Scan for the cell matching the given text and deliver its (X, Y) coordinate at center. 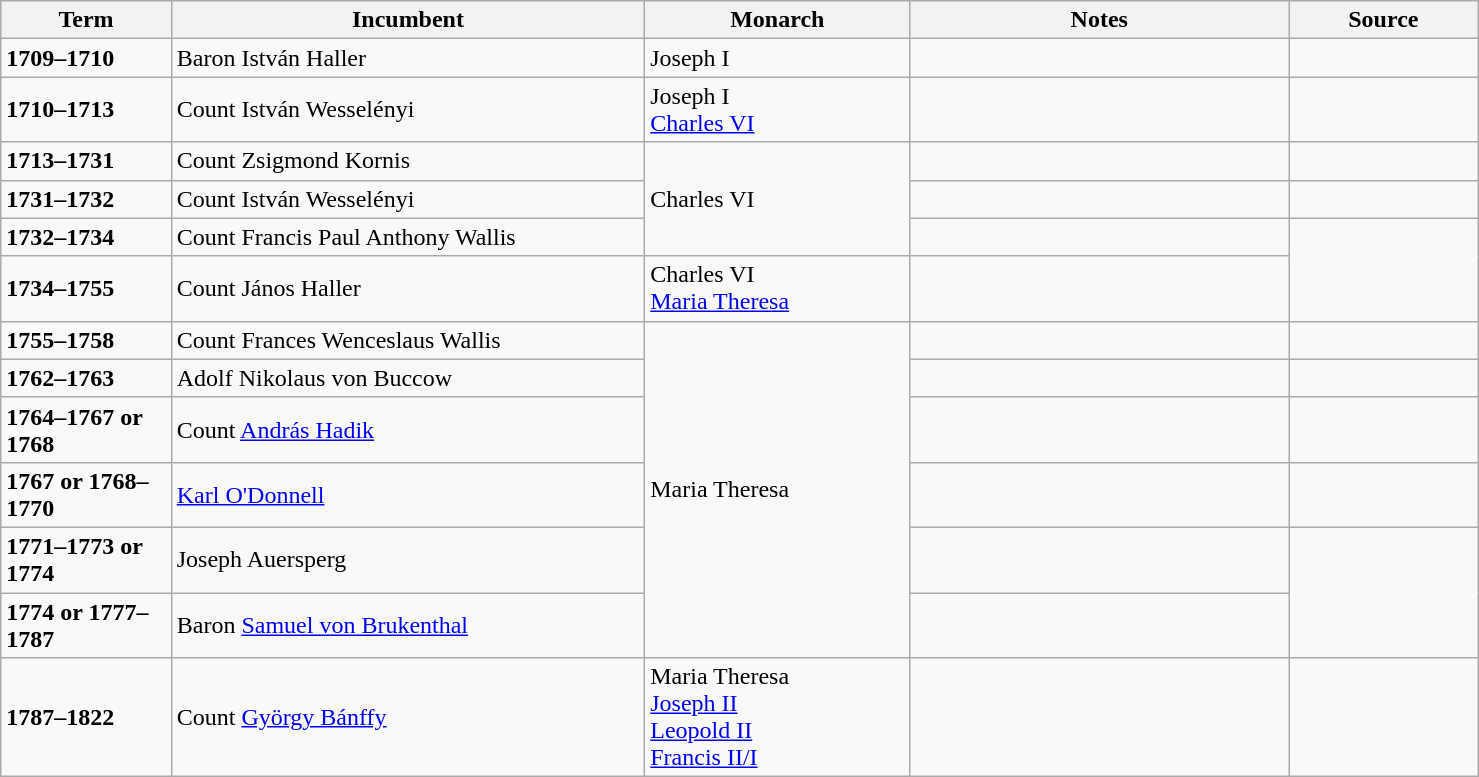
1710–1713 (86, 110)
1764–1767 or 1768 (86, 430)
1767 or 1768–1770 (86, 494)
Baron Samuel von Brukenthal (408, 624)
Joseph I (778, 58)
1774 or 1777–1787 (86, 624)
1787–1822 (86, 718)
1771–1773 or 1774 (86, 560)
Baron István Haller (408, 58)
1731–1732 (86, 199)
Count Zsigmond Kornis (408, 161)
Karl O'Donnell (408, 494)
Charles VIMaria Theresa (778, 288)
Source (1384, 20)
Notes (1100, 20)
Term (86, 20)
1709–1710 (86, 58)
Count Frances Wenceslaus Wallis (408, 340)
Count Francis Paul Anthony Wallis (408, 237)
1732–1734 (86, 237)
Count György Bánffy (408, 718)
Incumbent (408, 20)
1734–1755 (86, 288)
Charles VI (778, 199)
Joseph ICharles VI (778, 110)
1755–1758 (86, 340)
Monarch (778, 20)
Maria TheresaJoseph IILeopold IIFrancis II/I (778, 718)
Maria Theresa (778, 489)
Count András Hadik (408, 430)
Joseph Auersperg (408, 560)
Adolf Nikolaus von Buccow (408, 378)
1713–1731 (86, 161)
1762–1763 (86, 378)
Count János Haller (408, 288)
